Identify which cell holds the provided text, then report its (x, y) central coordinate. 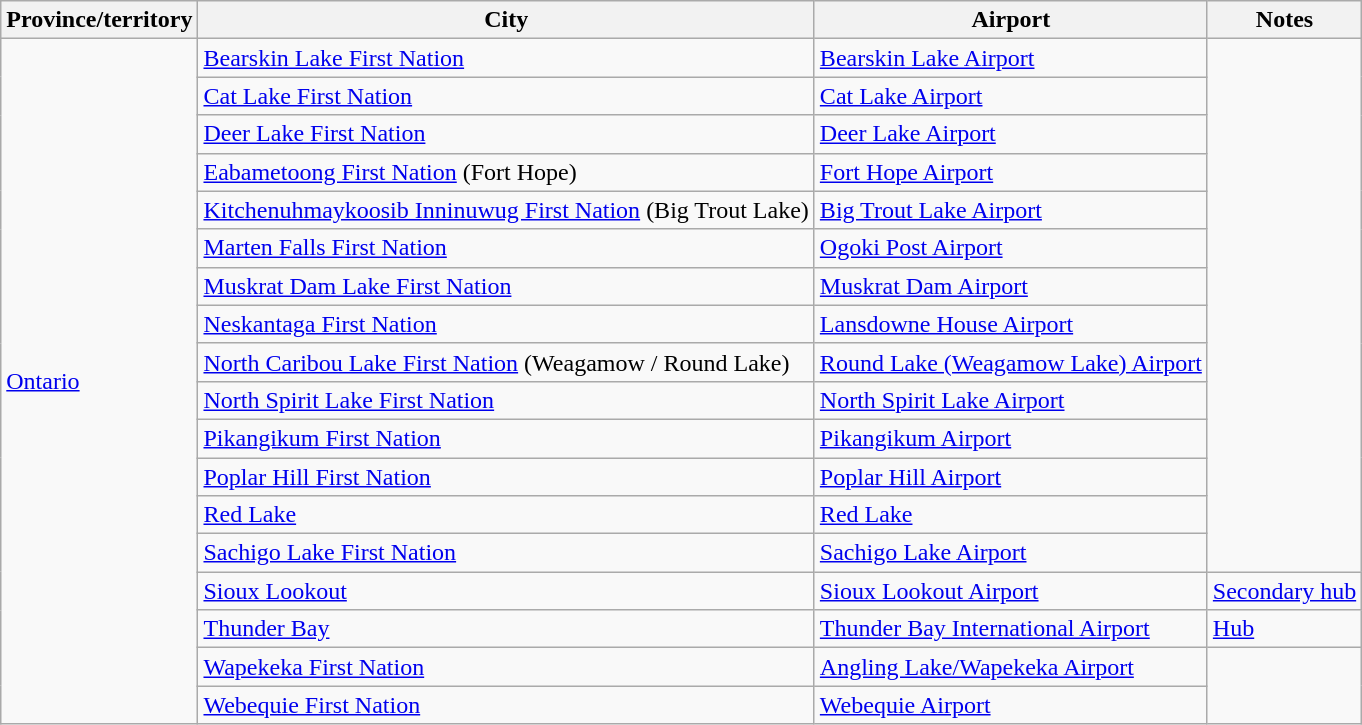
Thunder Bay International Airport (1010, 629)
Neskantaga First Nation (506, 324)
North Spirit Lake First Nation (506, 400)
Poplar Hill Airport (1010, 477)
Cat Lake Airport (1010, 96)
Sioux Lookout (506, 591)
City (506, 20)
Deer Lake Airport (1010, 134)
Pikangikum Airport (1010, 438)
Sioux Lookout Airport (1010, 591)
Angling Lake/Wapekeka Airport (1010, 667)
Ogoki Post Airport (1010, 248)
Pikangikum First Nation (506, 438)
North Spirit Lake Airport (1010, 400)
Marten Falls First Nation (506, 248)
Bearskin Lake First Nation (506, 58)
Deer Lake First Nation (506, 134)
Muskrat Dam Airport (1010, 286)
Thunder Bay (506, 629)
Secondary hub (1284, 591)
Cat Lake First Nation (506, 96)
Notes (1284, 20)
Wapekeka First Nation (506, 667)
Airport (1010, 20)
Province/territory (100, 20)
Eabametoong First Nation (Fort Hope) (506, 172)
Webequie Airport (1010, 705)
Webequie First Nation (506, 705)
Bearskin Lake Airport (1010, 58)
Ontario (100, 382)
Poplar Hill First Nation (506, 477)
Muskrat Dam Lake First Nation (506, 286)
North Caribou Lake First Nation (Weagamow / Round Lake) (506, 362)
Lansdowne House Airport (1010, 324)
Round Lake (Weagamow Lake) Airport (1010, 362)
Hub (1284, 629)
Big Trout Lake Airport (1010, 210)
Fort Hope Airport (1010, 172)
Sachigo Lake Airport (1010, 553)
Kitchenuhmaykoosib Inninuwug First Nation (Big Trout Lake) (506, 210)
Sachigo Lake First Nation (506, 553)
